Output the (x, y) coordinate of the center of the cell containing the given text.  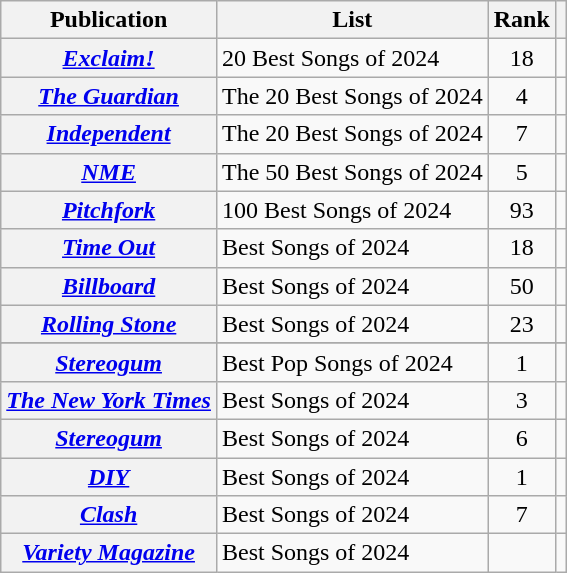
Variety Magazine (109, 553)
50 (522, 286)
100 Best Songs of 2024 (352, 210)
Pitchfork (109, 210)
3 (522, 400)
Rank (522, 20)
DIY (109, 477)
23 (522, 324)
6 (522, 438)
Publication (109, 20)
Billboard (109, 286)
The 50 Best Songs of 2024 (352, 172)
4 (522, 96)
Independent (109, 134)
The New York Times (109, 400)
Clash (109, 515)
List (352, 20)
Best Pop Songs of 2024 (352, 362)
93 (522, 210)
Exclaim! (109, 58)
Time Out (109, 248)
20 Best Songs of 2024 (352, 58)
5 (522, 172)
Rolling Stone (109, 324)
NME (109, 172)
The Guardian (109, 96)
